Provide the [x, y] coordinate of the cell's center where the given text is located.  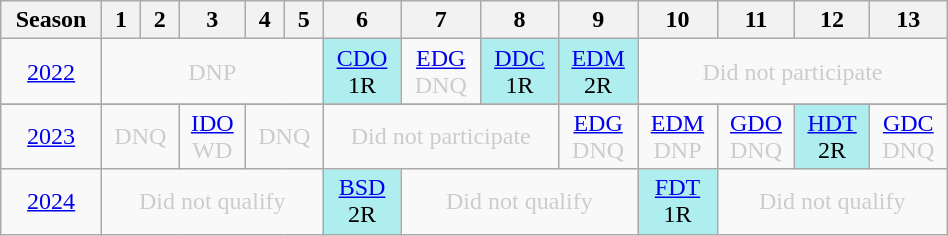
9 [598, 20]
3 [212, 20]
EDMDNP [678, 136]
DNP [212, 72]
10 [678, 20]
GDCDNQ [908, 136]
1 [120, 20]
7 [441, 20]
2 [160, 20]
4 [264, 20]
BSD2R [362, 202]
Season [52, 20]
6 [362, 20]
12 [832, 20]
8 [520, 20]
2022 [52, 72]
13 [908, 20]
CDO1R [362, 72]
GDODNQ [756, 136]
EDM2R [598, 72]
5 [304, 20]
2024 [52, 202]
IDOWD [212, 136]
HDT2R [832, 136]
2023 [52, 136]
FDT1R [678, 202]
DDC1R [520, 72]
11 [756, 20]
